For the text-containing cell, return its midpoint in (X, Y) coordinate format. 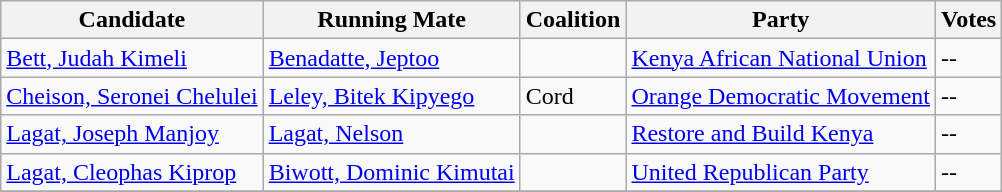
Votes (969, 20)
Cord (573, 96)
Kenya African National Union (781, 58)
Biwott, Dominic Kimutai (392, 172)
Party (781, 20)
Lagat, Cleophas Kiprop (132, 172)
Running Mate (392, 20)
Candidate (132, 20)
Leley, Bitek Kipyego (392, 96)
Lagat, Joseph Manjoy (132, 134)
Cheison, Seronei Chelulei (132, 96)
Benadatte, Jeptoo (392, 58)
Lagat, Nelson (392, 134)
Orange Democratic Movement (781, 96)
Restore and Build Kenya (781, 134)
United Republican Party (781, 172)
Bett, Judah Kimeli (132, 58)
Coalition (573, 20)
